Return [x, y] of the center of cell containing provided text 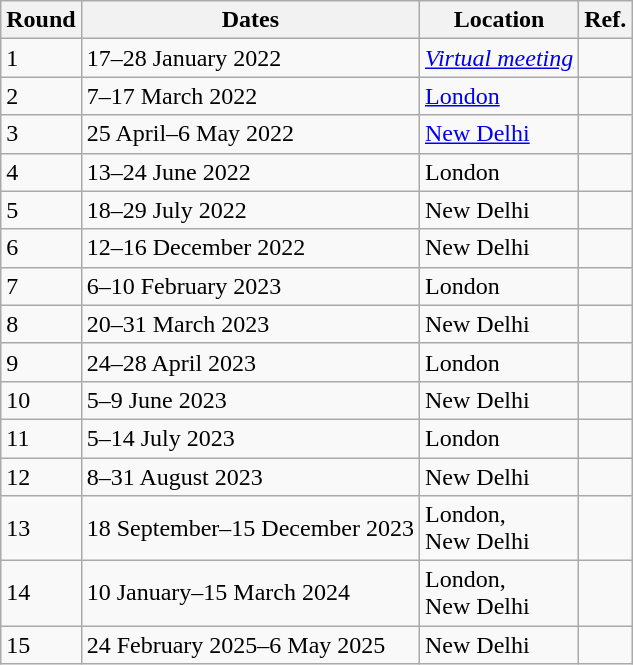
Virtual meeting [498, 58]
5–9 June 2023 [250, 400]
5 [41, 210]
8 [41, 324]
6 [41, 248]
7–17 March 2022 [250, 96]
4 [41, 172]
6–10 February 2023 [250, 286]
5–14 July 2023 [250, 438]
Dates [250, 20]
20–31 March 2023 [250, 324]
25 April–6 May 2022 [250, 134]
18 September–15 December 2023 [250, 528]
13–24 June 2022 [250, 172]
2 [41, 96]
15 [41, 645]
Round [41, 20]
24–28 April 2023 [250, 362]
10 [41, 400]
10 January–15 March 2024 [250, 594]
14 [41, 594]
7 [41, 286]
3 [41, 134]
9 [41, 362]
11 [41, 438]
24 February 2025–6 May 2025 [250, 645]
Location [498, 20]
13 [41, 528]
12 [41, 477]
Ref. [606, 20]
12–16 December 2022 [250, 248]
1 [41, 58]
17–28 January 2022 [250, 58]
18–29 July 2022 [250, 210]
8–31 August 2023 [250, 477]
